Capture the cell that displays the provided text and extract its (x, y) central coordinate. 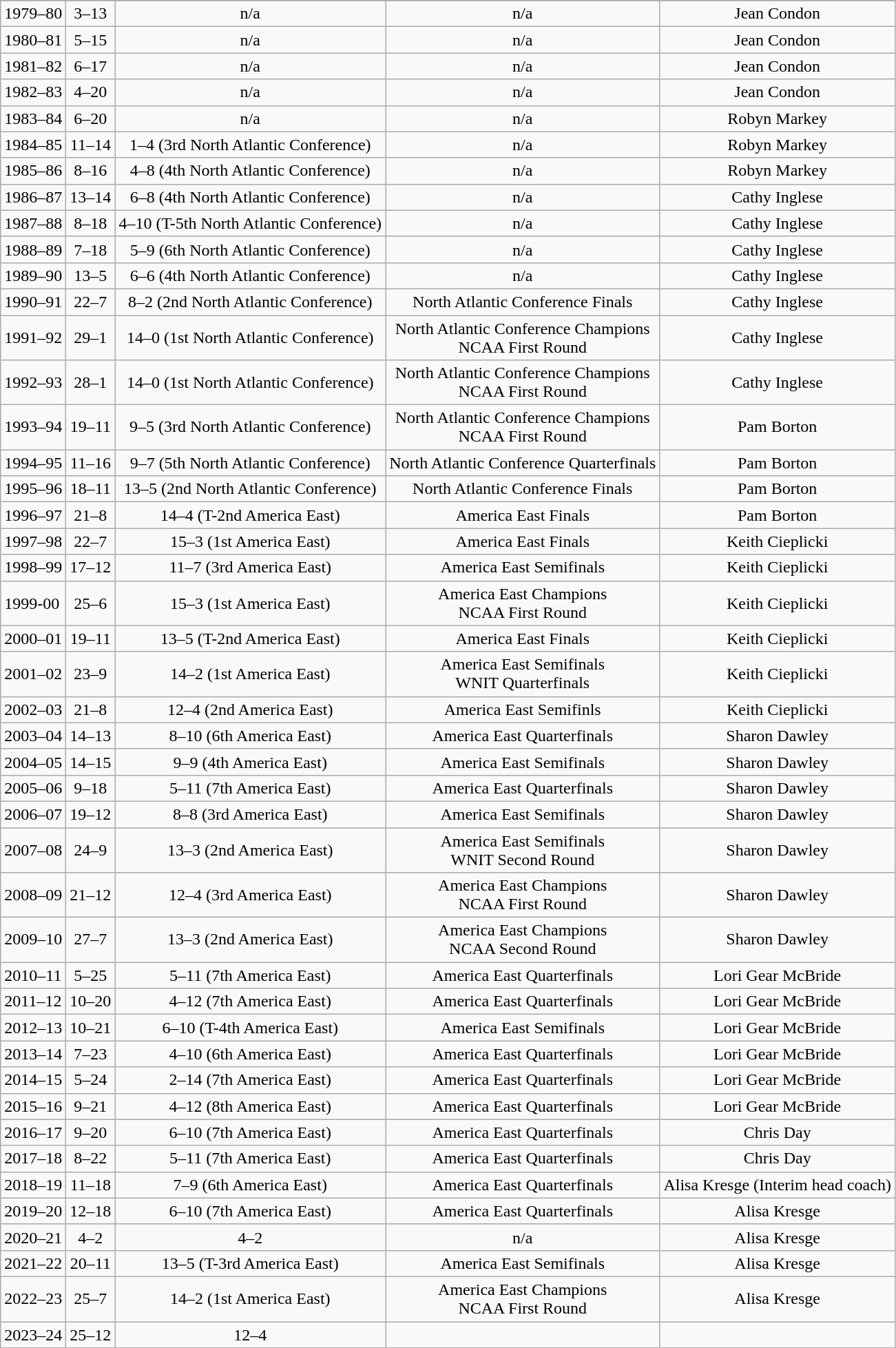
1989–90 (33, 276)
2018–19 (33, 1185)
2016–17 (33, 1132)
1995–96 (33, 489)
11–7 (3rd America East) (251, 568)
1982–83 (33, 92)
1981–82 (33, 66)
Alisa Kresge (Interim head coach) (778, 1185)
6–8 (4th North Atlantic Conference) (251, 197)
1984–85 (33, 145)
2008–09 (33, 895)
2011–12 (33, 1002)
1979–80 (33, 14)
1994–95 (33, 463)
2001–02 (33, 674)
2022–23 (33, 1299)
1999-00 (33, 603)
21–12 (91, 895)
1993–94 (33, 427)
1998–99 (33, 568)
9–18 (91, 788)
2021–22 (33, 1263)
24–9 (91, 850)
1–4 (3rd North Atlantic Conference) (251, 145)
5–25 (91, 975)
4–10 (6th America East) (251, 1054)
5–15 (91, 40)
America East SemifinalsWNIT Quarterfinals (523, 674)
8–18 (91, 223)
25–7 (91, 1299)
5–9 (6th North Atlantic Conference) (251, 249)
2020–21 (33, 1237)
9–21 (91, 1106)
America East SemifinalsWNIT Second Round (523, 850)
1997–98 (33, 541)
9–20 (91, 1132)
19–12 (91, 814)
7–9 (6th America East) (251, 1185)
1986–87 (33, 197)
11–18 (91, 1185)
8–16 (91, 171)
8–2 (2nd North Atlantic Conference) (251, 302)
6–10 (T-4th America East) (251, 1028)
4–20 (91, 92)
1991–92 (33, 338)
13–5 (T-2nd America East) (251, 639)
2003–04 (33, 736)
2007–08 (33, 850)
2017–18 (33, 1159)
14–15 (91, 762)
2023–24 (33, 1334)
2002–03 (33, 709)
27–7 (91, 940)
9–9 (4th America East) (251, 762)
13–5 (91, 276)
1990–91 (33, 302)
2–14 (7th America East) (251, 1080)
12–4 (2nd America East) (251, 709)
4–12 (7th America East) (251, 1002)
17–12 (91, 568)
8–22 (91, 1159)
9–7 (5th North Atlantic Conference) (251, 463)
25–12 (91, 1334)
13–5 (2nd North Atlantic Conference) (251, 489)
14–4 (T-2nd America East) (251, 515)
2006–07 (33, 814)
8–8 (3rd America East) (251, 814)
13–14 (91, 197)
2000–01 (33, 639)
America East ChampionsNCAA Second Round (523, 940)
5–24 (91, 1080)
America East Semifinls (523, 709)
13–5 (T-3rd America East) (251, 1263)
1980–81 (33, 40)
9–5 (3rd North Atlantic Conference) (251, 427)
20–11 (91, 1263)
6–6 (4th North Atlantic Conference) (251, 276)
1996–97 (33, 515)
2005–06 (33, 788)
12–4 (251, 1334)
7–23 (91, 1054)
14–13 (91, 736)
2015–16 (33, 1106)
2004–05 (33, 762)
11–14 (91, 145)
2009–10 (33, 940)
1983–84 (33, 118)
8–10 (6th America East) (251, 736)
12–18 (91, 1211)
1992–93 (33, 383)
2010–11 (33, 975)
23–9 (91, 674)
2019–20 (33, 1211)
4–8 (4th North Atlantic Conference) (251, 171)
3–13 (91, 14)
2012–13 (33, 1028)
12–4 (3rd America East) (251, 895)
11–16 (91, 463)
2014–15 (33, 1080)
1987–88 (33, 223)
1988–89 (33, 249)
North Atlantic Conference Quarterfinals (523, 463)
28–1 (91, 383)
6–20 (91, 118)
6–17 (91, 66)
2013–14 (33, 1054)
1985–86 (33, 171)
18–11 (91, 489)
North Atlantic Conference Champions NCAA First Round (523, 427)
4–12 (8th America East) (251, 1106)
10–20 (91, 1002)
4–10 (T-5th North Atlantic Conference) (251, 223)
25–6 (91, 603)
10–21 (91, 1028)
7–18 (91, 249)
29–1 (91, 338)
